Identify which cell holds the provided text, then report its (x, y) central coordinate. 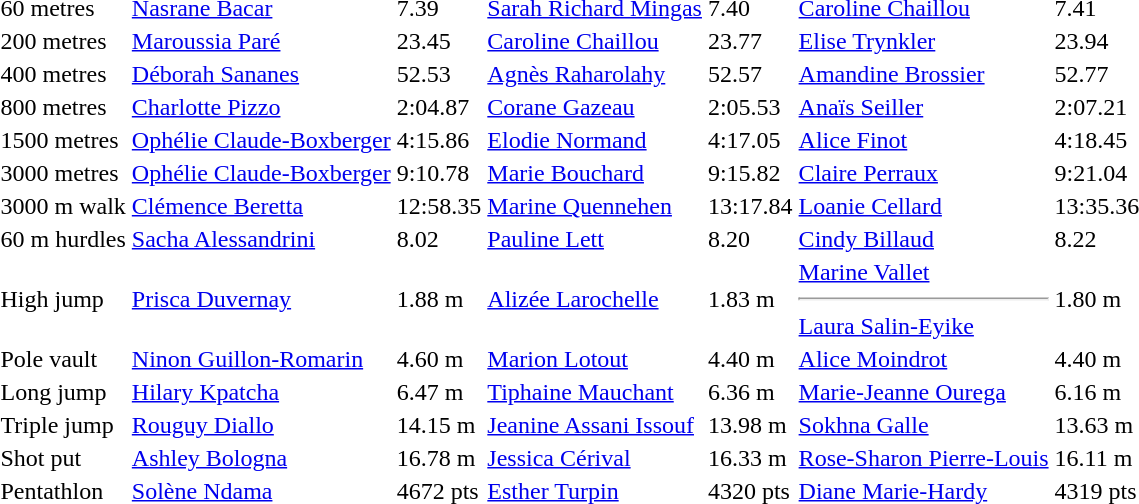
Loanie Cellard (924, 206)
Elise Trynkler (924, 41)
Marie Bouchard (595, 173)
52.57 (750, 74)
Clémence Beretta (261, 206)
Sacha Alessandrini (261, 239)
Alice Moindrot (924, 359)
16.33 m (750, 458)
Marie-Jeanne Ourega (924, 392)
16.78 m (439, 458)
9:15.82 (750, 173)
8.20 (750, 239)
13:17.84 (750, 206)
6.47 m (439, 392)
Jessica Cérival (595, 458)
Alice Finot (924, 140)
Maroussia Paré (261, 41)
1.83 m (750, 299)
4:15.86 (439, 140)
4.40 m (750, 359)
Agnès Raharolahy (595, 74)
Alizée Larochelle (595, 299)
Hilary Kpatcha (261, 392)
Anaïs Seiller (924, 107)
23.45 (439, 41)
Pauline Lett (595, 239)
13.98 m (750, 425)
Marion Lotout (595, 359)
Claire Perraux (924, 173)
Déborah Sananes (261, 74)
4.60 m (439, 359)
Charlotte Pizzo (261, 107)
14.15 m (439, 425)
52.53 (439, 74)
Caroline Chaillou (595, 41)
8.02 (439, 239)
Corane Gazeau (595, 107)
23.77 (750, 41)
Cindy Billaud (924, 239)
Amandine Brossier (924, 74)
Marine ValletLaura Salin-Eyike (924, 299)
Ashley Bologna (261, 458)
4:17.05 (750, 140)
Elodie Normand (595, 140)
Marine Quennehen (595, 206)
Rouguy Diallo (261, 425)
Jeanine Assani Issouf (595, 425)
Prisca Duvernay (261, 299)
1.88 m (439, 299)
2:05.53 (750, 107)
9:10.78 (439, 173)
Rose-Sharon Pierre-Louis (924, 458)
Ninon Guillon-Romarin (261, 359)
Tiphaine Mauchant (595, 392)
12:58.35 (439, 206)
2:04.87 (439, 107)
Sokhna Galle (924, 425)
6.36 m (750, 392)
